Identify which cell holds the provided text, then report its [x, y] central coordinate. 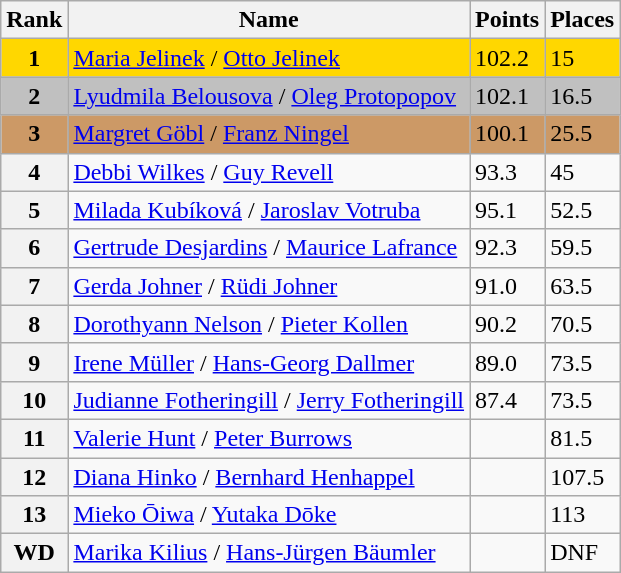
89.0 [508, 362]
Points [508, 20]
Milada Kubíková / Jaroslav Votruba [269, 210]
107.5 [582, 477]
Judianne Fotheringill / Jerry Fotheringill [269, 400]
Dorothyann Nelson / Pieter Kollen [269, 324]
Gertrude Desjardins / Maurice Lafrance [269, 248]
87.4 [508, 400]
11 [34, 438]
15 [582, 58]
95.1 [508, 210]
93.3 [508, 172]
59.5 [582, 248]
Marika Kilius / Hans-Jürgen Bäumler [269, 553]
52.5 [582, 210]
113 [582, 515]
4 [34, 172]
5 [34, 210]
13 [34, 515]
Places [582, 20]
Mieko Ōiwa / Yutaka Dōke [269, 515]
100.1 [508, 134]
12 [34, 477]
8 [34, 324]
91.0 [508, 286]
45 [582, 172]
Irene Müller / Hans-Georg Dallmer [269, 362]
Diana Hinko / Bernhard Henhappel [269, 477]
WD [34, 553]
63.5 [582, 286]
10 [34, 400]
1 [34, 58]
70.5 [582, 324]
Name [269, 20]
102.2 [508, 58]
Margret Göbl / Franz Ningel [269, 134]
90.2 [508, 324]
3 [34, 134]
Gerda Johner / Rüdi Johner [269, 286]
92.3 [508, 248]
Rank [34, 20]
6 [34, 248]
9 [34, 362]
Debbi Wilkes / Guy Revell [269, 172]
25.5 [582, 134]
Maria Jelinek / Otto Jelinek [269, 58]
Valerie Hunt / Peter Burrows [269, 438]
DNF [582, 553]
2 [34, 96]
102.1 [508, 96]
7 [34, 286]
16.5 [582, 96]
Lyudmila Belousova / Oleg Protopopov [269, 96]
81.5 [582, 438]
